Scan for the cell matching the given text and deliver its (X, Y) coordinate at center. 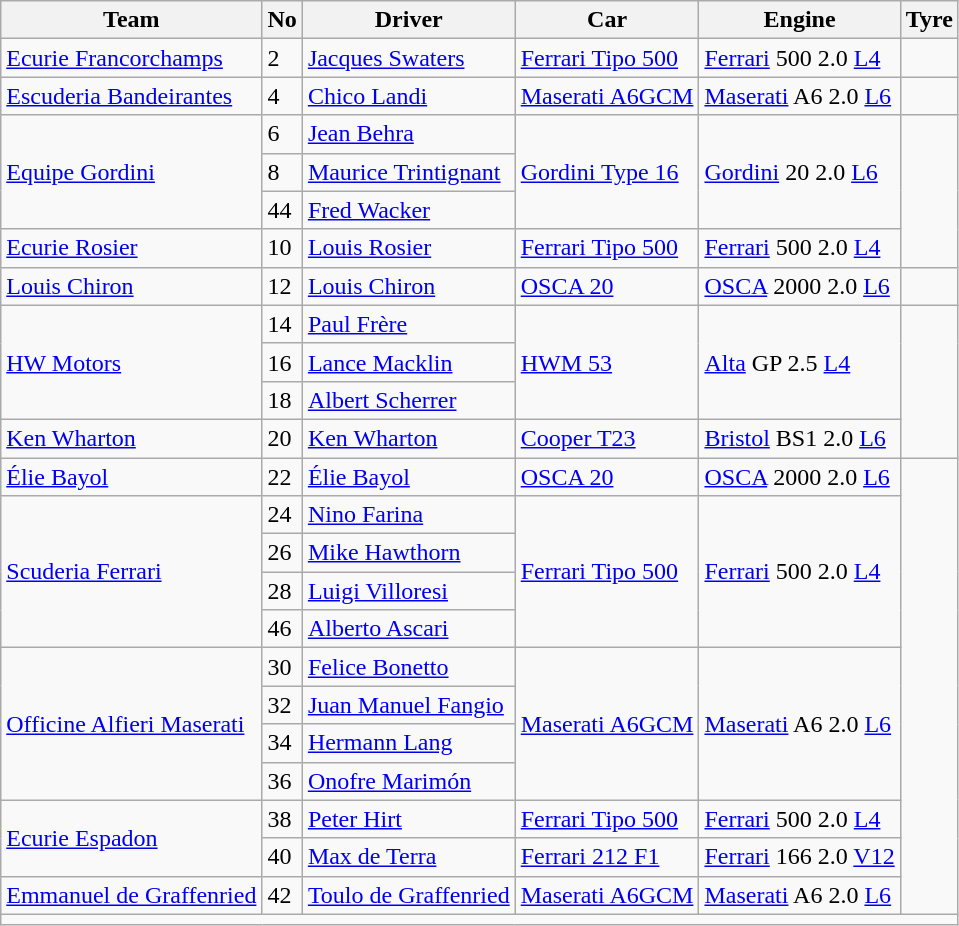
Lance Macklin (408, 362)
Fred Wacker (408, 210)
HWM 53 (607, 362)
Ecurie Rosier (132, 248)
34 (282, 743)
Maurice Trintignant (408, 172)
HW Motors (132, 362)
Ferrari 166 2.0 V12 (800, 857)
Ferrari 212 F1 (607, 857)
Cooper T23 (607, 438)
22 (282, 477)
Hermann Lang (408, 743)
Chico Landi (408, 96)
2 (282, 58)
Gordini 20 2.0 L6 (800, 172)
Ecurie Francorchamps (132, 58)
24 (282, 515)
36 (282, 781)
28 (282, 591)
8 (282, 172)
Engine (800, 20)
Alberto Ascari (408, 629)
16 (282, 362)
30 (282, 667)
44 (282, 210)
Mike Hawthorn (408, 553)
Jean Behra (408, 134)
Alta GP 2.5 L4 (800, 362)
Driver (408, 20)
14 (282, 324)
Louis Rosier (408, 248)
Felice Bonetto (408, 667)
Equipe Gordini (132, 172)
Ecurie Espadon (132, 838)
12 (282, 286)
Paul Frère (408, 324)
46 (282, 629)
6 (282, 134)
Officine Alfieri Maserati (132, 724)
Team (132, 20)
Gordini Type 16 (607, 172)
40 (282, 857)
Toulo de Graffenried (408, 895)
10 (282, 248)
32 (282, 705)
Onofre Marimón (408, 781)
Scuderia Ferrari (132, 572)
4 (282, 96)
Car (607, 20)
26 (282, 553)
18 (282, 400)
Luigi Villoresi (408, 591)
42 (282, 895)
Jacques Swaters (408, 58)
Tyre (929, 20)
Max de Terra (408, 857)
No (282, 20)
Emmanuel de Graffenried (132, 895)
Bristol BS1 2.0 L6 (800, 438)
Nino Farina (408, 515)
20 (282, 438)
Escuderia Bandeirantes (132, 96)
38 (282, 819)
Albert Scherrer (408, 400)
Peter Hirt (408, 819)
Juan Manuel Fangio (408, 705)
